Pinpoint the cell where the given text exists, returning its (x, y) midpoint coordinate. 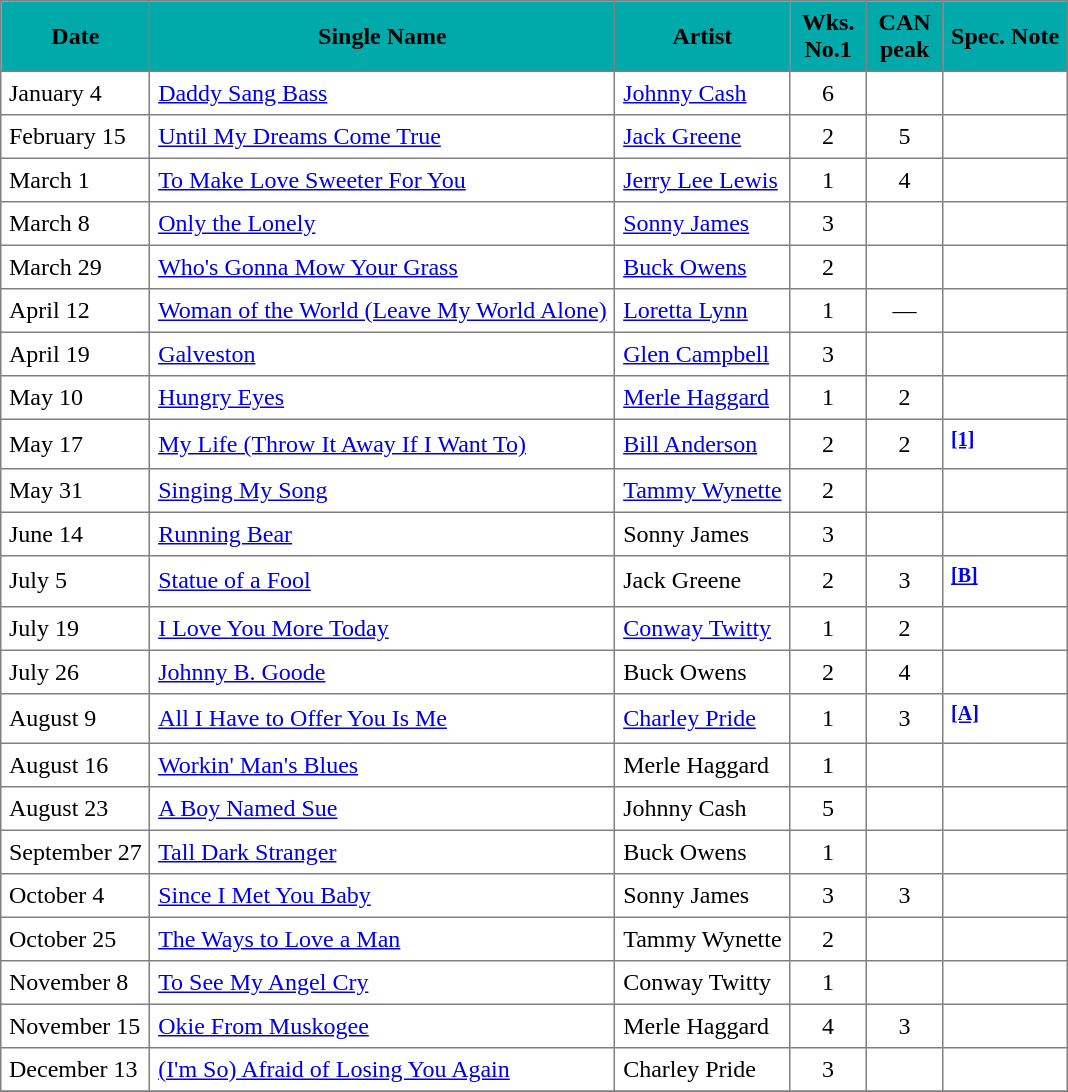
Galveston (382, 354)
March 8 (76, 224)
CAN peak (904, 36)
March 29 (76, 267)
Until My Dreams Come True (382, 137)
I Love You More Today (382, 628)
December 13 (76, 1070)
6 (828, 93)
May 31 (76, 491)
Artist (702, 36)
August 16 (76, 765)
Loretta Lynn (702, 311)
April 12 (76, 311)
Woman of the World (Leave My World Alone) (382, 311)
[1] (1005, 444)
October 4 (76, 896)
Spec. Note (1005, 36)
Workin' Man's Blues (382, 765)
My Life (Throw It Away If I Want To) (382, 444)
November 15 (76, 1026)
A Boy Named Sue (382, 809)
July 19 (76, 628)
To See My Angel Cry (382, 983)
May 10 (76, 398)
January 4 (76, 93)
Tall Dark Stranger (382, 852)
April 19 (76, 354)
Since I Met You Baby (382, 896)
Wks. No.1 (828, 36)
Date (76, 36)
July 5 (76, 581)
February 15 (76, 137)
September 27 (76, 852)
August 23 (76, 809)
May 17 (76, 444)
Johnny B. Goode (382, 672)
Hungry Eyes (382, 398)
Okie From Muskogee (382, 1026)
Single Name (382, 36)
The Ways to Love a Man (382, 939)
[A] (1005, 718)
Daddy Sang Bass (382, 93)
To Make Love Sweeter For You (382, 180)
August 9 (76, 718)
Jerry Lee Lewis (702, 180)
Only the Lonely (382, 224)
(I'm So) Afraid of Losing You Again (382, 1070)
June 14 (76, 535)
All I Have to Offer You Is Me (382, 718)
Singing My Song (382, 491)
Bill Anderson (702, 444)
Running Bear (382, 535)
July 26 (76, 672)
November 8 (76, 983)
Statue of a Fool (382, 581)
Glen Campbell (702, 354)
March 1 (76, 180)
Who's Gonna Mow Your Grass (382, 267)
[B] (1005, 581)
— (904, 311)
October 25 (76, 939)
